Find where the given text appears and provide that cell's center as [x, y] coordinate. 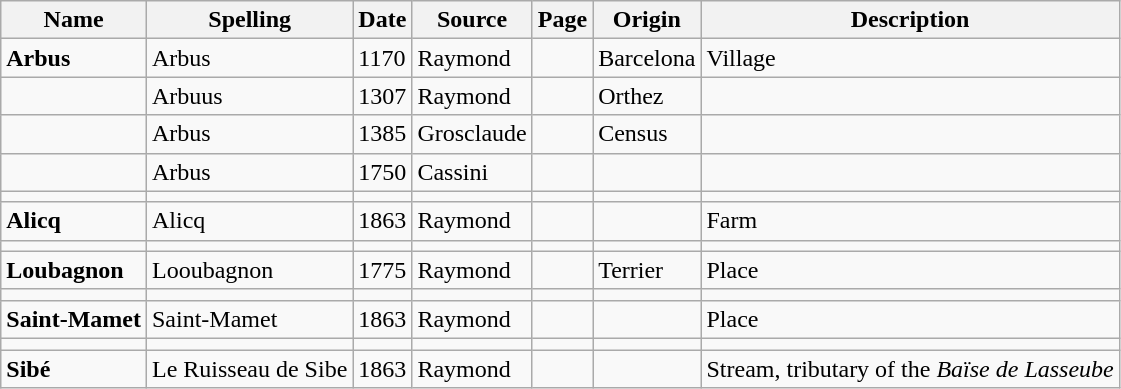
Source [472, 20]
Name [74, 20]
Origin [647, 20]
Date [382, 20]
Barcelona [647, 58]
1307 [382, 96]
Orthez [647, 96]
Cassini [472, 172]
1170 [382, 58]
Le Ruisseau de Sibe [249, 369]
Description [910, 20]
1775 [382, 270]
Loubagnon [74, 270]
Spelling [249, 20]
Looubagnon [249, 270]
1385 [382, 134]
Census [647, 134]
1750 [382, 172]
Farm [910, 221]
Arbuus [249, 96]
Page [562, 20]
Sibé [74, 369]
Village [910, 58]
Terrier [647, 270]
Stream, tributary of the Baïse de Lasseube [910, 369]
Grosclaude [472, 134]
